Scan for the cell matching the given text and deliver its (x, y) coordinate at center. 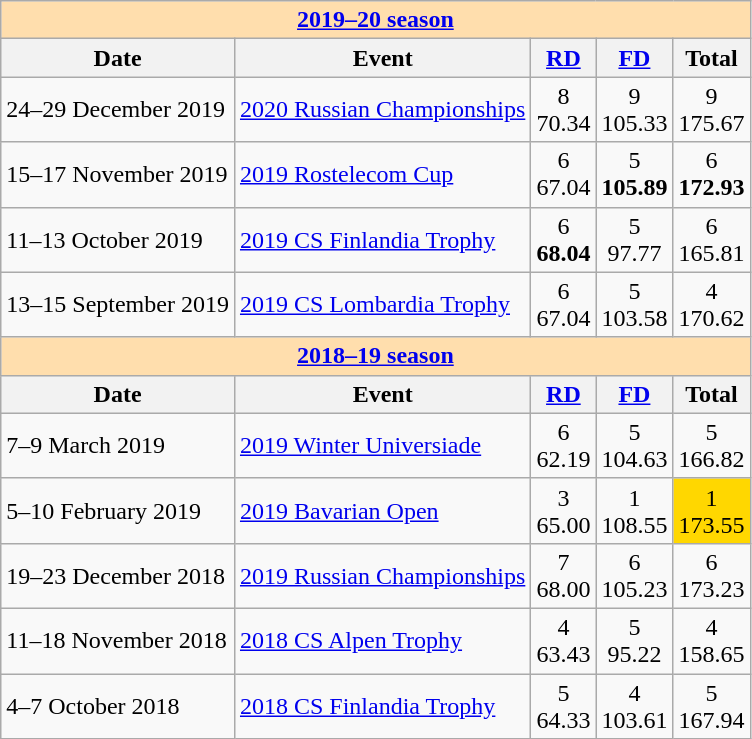
9 175.67 (712, 110)
2019 Winter Universiade (382, 446)
2019 CS Lombardia Trophy (382, 304)
5 64.33 (564, 706)
13–15 September 2019 (118, 304)
2019 Rostelecom Cup (382, 174)
2019 Bavarian Open (382, 510)
5 104.63 (634, 446)
6 173.23 (712, 576)
5 97.77 (634, 240)
4 158.65 (712, 640)
7 68.00 (564, 576)
5 103.58 (634, 304)
5–10 February 2019 (118, 510)
2018–19 season (376, 356)
1 173.55 (712, 510)
15–17 November 2019 (118, 174)
2018 CS Finlandia Trophy (382, 706)
4 103.61 (634, 706)
8 70.34 (564, 110)
5 105.89 (634, 174)
4 63.43 (564, 640)
4 170.62 (712, 304)
6 172.93 (712, 174)
2018 CS Alpen Trophy (382, 640)
4–7 October 2018 (118, 706)
5 95.22 (634, 640)
2019 CS Finlandia Trophy (382, 240)
5 167.94 (712, 706)
5 166.82 (712, 446)
6 68.04 (564, 240)
11–18 November 2018 (118, 640)
2019 Russian Championships (382, 576)
19–23 December 2018 (118, 576)
7–9 March 2019 (118, 446)
3 65.00 (564, 510)
6 105.23 (634, 576)
11–13 October 2019 (118, 240)
24–29 December 2019 (118, 110)
2019–20 season (376, 20)
2020 Russian Championships (382, 110)
1 108.55 (634, 510)
6 165.81 (712, 240)
9 105.33 (634, 110)
6 62.19 (564, 446)
